Scan for the cell matching the given text and deliver its [x, y] coordinate at center. 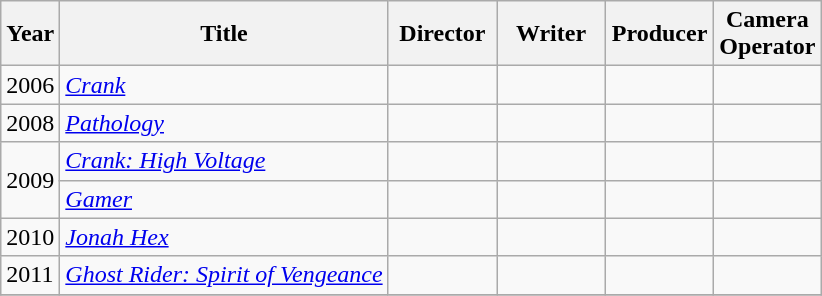
2008 [30, 123]
Producer [660, 34]
Title [224, 34]
2010 [30, 237]
2011 [30, 275]
2009 [30, 180]
Director [442, 34]
Ghost Rider: Spirit of Vengeance [224, 275]
Crank [224, 85]
Jonah Hex [224, 237]
Year [30, 34]
2006 [30, 85]
Pathology [224, 123]
Writer [552, 34]
CameraOperator [768, 34]
Crank: High Voltage [224, 161]
Gamer [224, 199]
